Scan for the cell matching the given text and deliver its (x, y) coordinate at center. 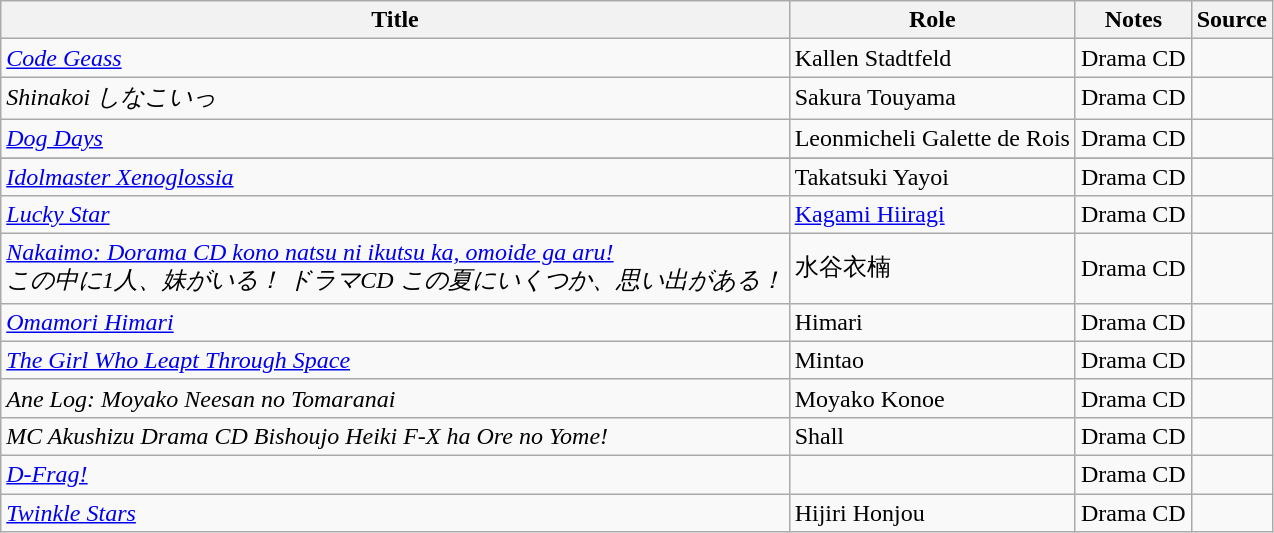
Leonmicheli Galette de Rois (932, 138)
The Girl Who Leapt Through Space (395, 360)
Notes (1133, 20)
Hijiri Honjou (932, 513)
Idolmaster Xenoglossia (395, 177)
Dog Days (395, 138)
Code Geass (395, 58)
水谷衣楠 (932, 269)
Ane Log: Moyako Neesan no Tomaranai (395, 398)
Omamori Himari (395, 322)
Shinakoi しなこいっ (395, 98)
Twinkle Stars (395, 513)
Moyako Konoe (932, 398)
Shall (932, 436)
Himari (932, 322)
Role (932, 20)
Kallen Stadtfeld (932, 58)
D-Frag! (395, 474)
Mintao (932, 360)
Title (395, 20)
Takatsuki Yayoi (932, 177)
Nakaimo: Dorama CD kono natsu ni ikutsu ka, omoide ga aru!この中に1人、妹がいる！ ドラマCD この夏にいくつか、思い出がある！ (395, 269)
Kagami Hiiragi (932, 215)
MC Akushizu Drama CD Bishoujo Heiki F-X ha Ore no Yome! (395, 436)
Source (1232, 20)
Sakura Touyama (932, 98)
Lucky Star (395, 215)
